Determine the [x, y] coordinate at the center of the cell enclosing the given text.  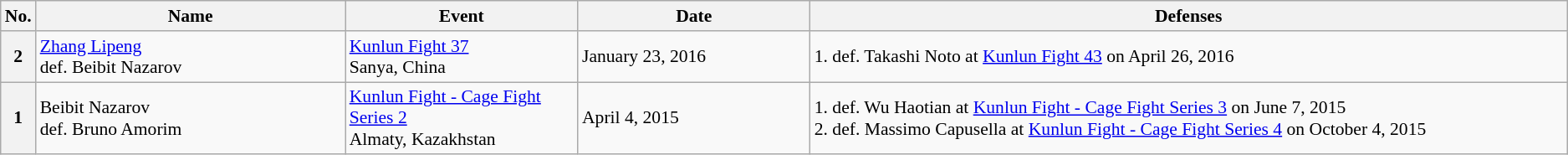
January 23, 2016 [694, 57]
1. def. Takashi Noto at Kunlun Fight 43 on April 26, 2016 [1189, 57]
Date [694, 16]
Name [191, 16]
No. [18, 16]
Kunlun Fight 37Sanya, China [462, 57]
Zhang Lipeng def. Beibit Nazarov [191, 57]
1 [18, 119]
Defenses [1189, 16]
Event [462, 16]
2 [18, 57]
Kunlun Fight - Cage Fight Series 2Almaty, Kazakhstan [462, 119]
Beibit Nazarov def. Bruno Amorim [191, 119]
April 4, 2015 [694, 119]
